Output the [X, Y] coordinate of the center of the cell containing the given text.  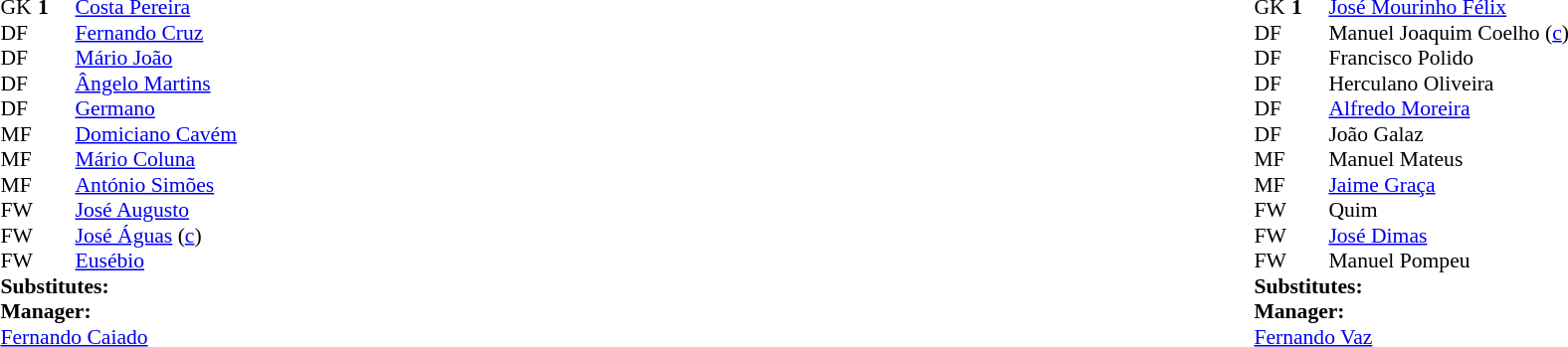
Mário João [156, 59]
Eusébio [156, 261]
José Augusto [156, 210]
Ângelo Martins [156, 84]
Fernando Cruz [156, 33]
Mário Coluna [156, 160]
José Águas (c) [156, 236]
António Simões [156, 185]
Domiciano Cavém [156, 134]
Germano [156, 108]
Manager: [117, 311]
Substitutes: [117, 286]
